Output the [X, Y] coordinate of the center of the cell containing the given text.  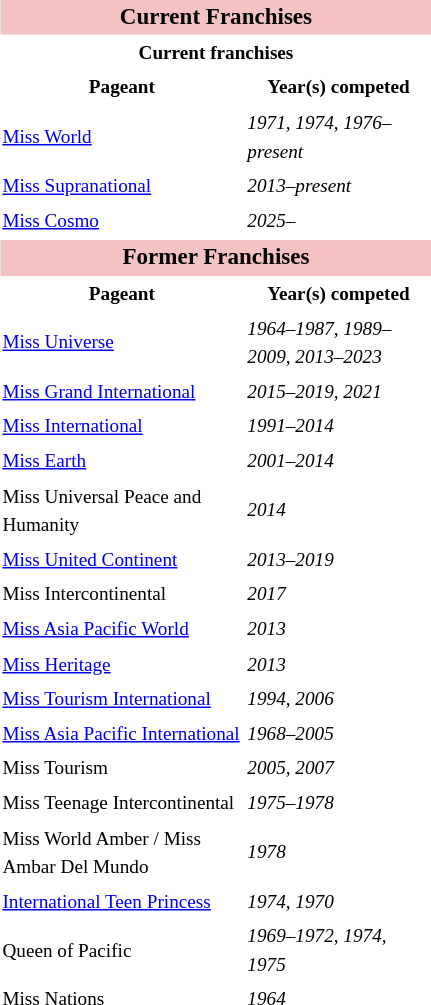
Miss Universe [122, 344]
Miss World Amber / Miss Ambar Del Mundo [122, 854]
1994, 2006 [338, 700]
2013–2019 [338, 560]
Queen of Pacific [122, 952]
1964–1987, 1989–2009, 2013–2023 [338, 344]
Miss Universal Peace and Humanity [122, 512]
1991–2014 [338, 427]
Miss Tourism International [122, 700]
International Teen Princess [122, 902]
Miss Asia Pacific World [122, 630]
Miss Asia Pacific International [122, 734]
2017 [338, 595]
1978 [338, 854]
1971, 1974, 1976–present [338, 138]
Miss World [122, 138]
Miss United Continent [122, 560]
1974, 1970 [338, 902]
2014 [338, 512]
Miss Teenage Intercontinental [122, 804]
Miss Intercontinental [122, 595]
2005, 2007 [338, 769]
Current franchises [216, 54]
Former Franchises [216, 258]
Miss Cosmo [122, 222]
2013–present [338, 187]
2025– [338, 222]
2001–2014 [338, 462]
1969–1972, 1974, 1975 [338, 952]
Miss International [122, 427]
Miss Grand International [122, 393]
Miss Heritage [122, 665]
Miss Earth [122, 462]
1975–1978 [338, 804]
2015–2019, 2021 [338, 393]
Miss Tourism [122, 769]
1968–2005 [338, 734]
Current Franchises [216, 18]
Miss Supranational [122, 187]
